Capture the cell that displays the provided text and extract its [X, Y] central coordinate. 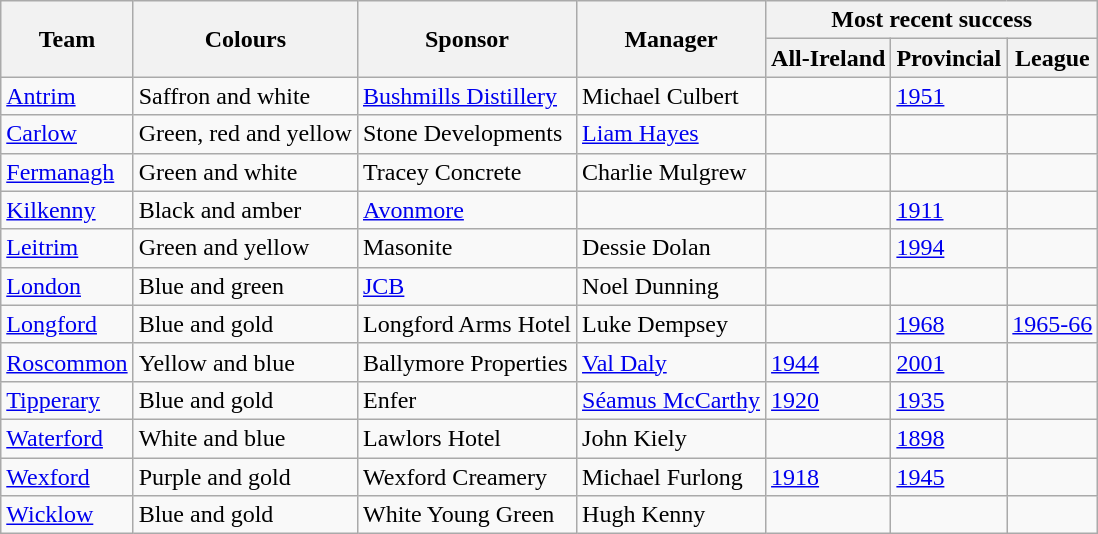
White Young Green [466, 515]
1898 [949, 438]
1935 [949, 400]
Bushmills Distillery [466, 96]
Purple and gold [245, 477]
White and blue [245, 438]
Ballymore Properties [466, 362]
Lawlors Hotel [466, 438]
Liam Hayes [672, 134]
1951 [949, 96]
Manager [672, 39]
Fermanagh [67, 172]
1911 [949, 210]
London [67, 286]
Masonite [466, 248]
Wexford Creamery [466, 477]
League [1052, 58]
Green, red and yellow [245, 134]
2001 [949, 362]
Black and amber [245, 210]
Colours [245, 39]
1945 [949, 477]
Avonmore [466, 210]
Enfer [466, 400]
1965-66 [1052, 324]
1994 [949, 248]
Yellow and blue [245, 362]
All-Ireland [828, 58]
JCB [466, 286]
Dessie Dolan [672, 248]
Longford [67, 324]
Val Daly [672, 362]
1968 [949, 324]
Green and yellow [245, 248]
Longford Arms Hotel [466, 324]
Antrim [67, 96]
Blue and green [245, 286]
Wexford [67, 477]
Charlie Mulgrew [672, 172]
1944 [828, 362]
Most recent success [932, 20]
Carlow [67, 134]
Séamus McCarthy [672, 400]
Michael Culbert [672, 96]
Hugh Kenny [672, 515]
Saffron and white [245, 96]
Waterford [67, 438]
John Kiely [672, 438]
Tipperary [67, 400]
Green and white [245, 172]
Stone Developments [466, 134]
Sponsor [466, 39]
Roscommon [67, 362]
Michael Furlong [672, 477]
Noel Dunning [672, 286]
Leitrim [67, 248]
Provincial [949, 58]
Wicklow [67, 515]
Luke Dempsey [672, 324]
1920 [828, 400]
Kilkenny [67, 210]
Team [67, 39]
Tracey Concrete [466, 172]
1918 [828, 477]
